Return the [x, y] coordinate for the center point of the cell that contains the specified text.  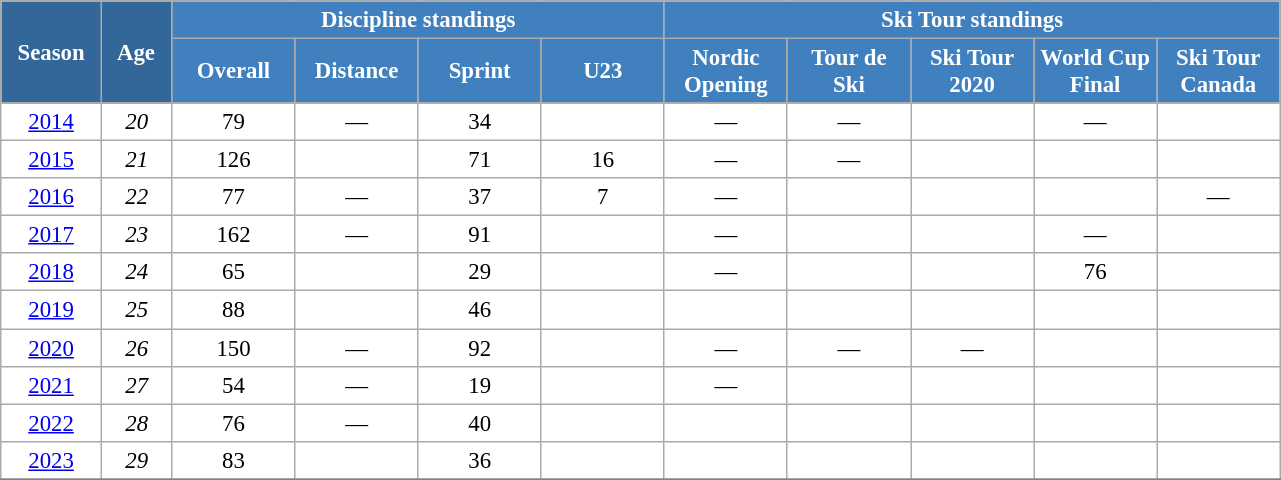
77 [234, 197]
Discipline standings [418, 20]
Overall [234, 72]
2023 [52, 460]
22 [136, 197]
2021 [52, 385]
Ski TourCanada [1218, 72]
40 [480, 423]
46 [480, 310]
150 [234, 348]
91 [480, 235]
2020 [52, 348]
65 [234, 273]
NordicOpening [726, 72]
2022 [52, 423]
19 [480, 385]
Age [136, 52]
World CupFinal [1096, 72]
20 [136, 122]
7 [602, 197]
36 [480, 460]
79 [234, 122]
24 [136, 273]
Distance [356, 72]
Ski Tour standings [972, 20]
37 [480, 197]
2017 [52, 235]
Tour deSki [848, 72]
92 [480, 348]
2016 [52, 197]
28 [136, 423]
26 [136, 348]
21 [136, 160]
162 [234, 235]
2018 [52, 273]
23 [136, 235]
Sprint [480, 72]
27 [136, 385]
126 [234, 160]
16 [602, 160]
2014 [52, 122]
71 [480, 160]
34 [480, 122]
88 [234, 310]
25 [136, 310]
54 [234, 385]
2015 [52, 160]
U23 [602, 72]
Ski Tour2020 [972, 72]
Season [52, 52]
2019 [52, 310]
83 [234, 460]
